Detect which cell encompasses the target text, then output its [X, Y] center coordinate. 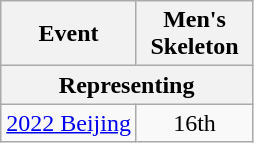
Men's Skeleton [194, 34]
2022 Beijing [69, 123]
16th [194, 123]
Representing [127, 85]
Event [69, 34]
